Provide the (x, y) coordinate of the cell's center where the given text is located.  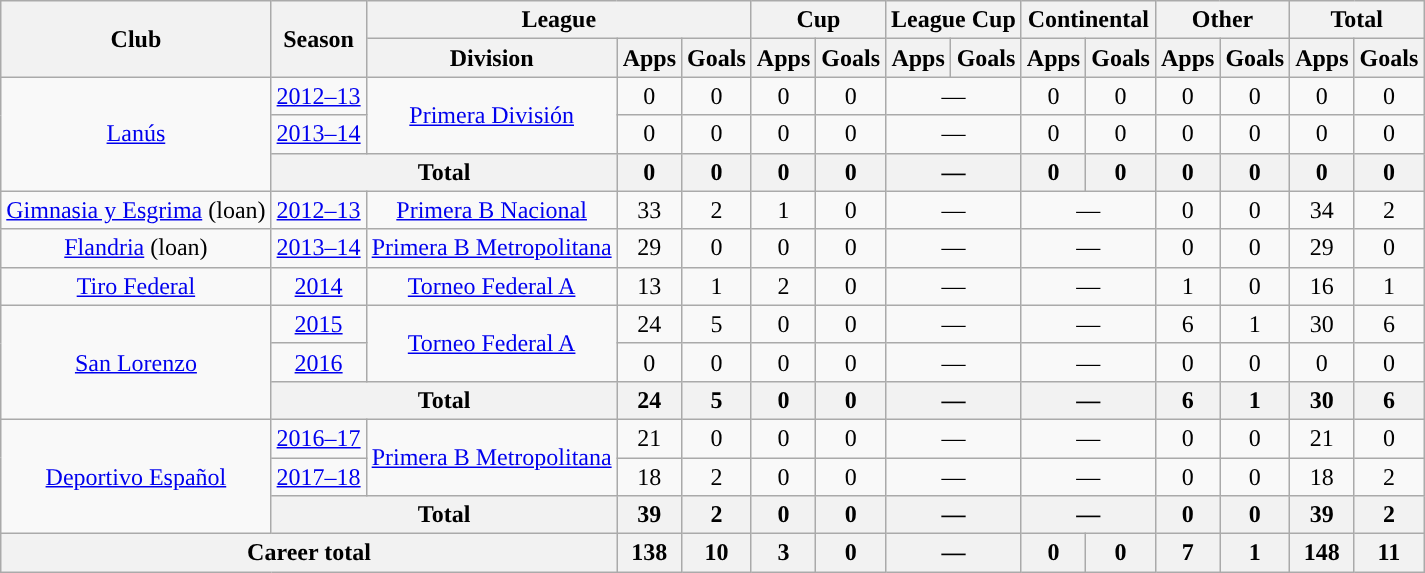
Career total (309, 553)
13 (649, 286)
Cup (818, 20)
2014 (318, 286)
Primera División (492, 115)
Season (318, 39)
San Lorenzo (136, 362)
33 (649, 210)
34 (1322, 210)
148 (1322, 553)
Lanús (136, 134)
Primera B Nacional (492, 210)
11 (1389, 553)
3 (783, 553)
Continental (1088, 20)
2017–18 (318, 477)
Club (136, 39)
Gimnasia y Esgrima (loan) (136, 210)
2015 (318, 324)
138 (649, 553)
2016 (318, 362)
7 (1187, 553)
Deportivo Español (136, 476)
10 (717, 553)
2016–17 (318, 438)
League Cup (954, 20)
League (558, 20)
Tiro Federal (136, 286)
Flandria (loan) (136, 248)
Division (492, 58)
16 (1322, 286)
Other (1222, 20)
